Locate the cell with the specified text and output its [x, y] center coordinate. 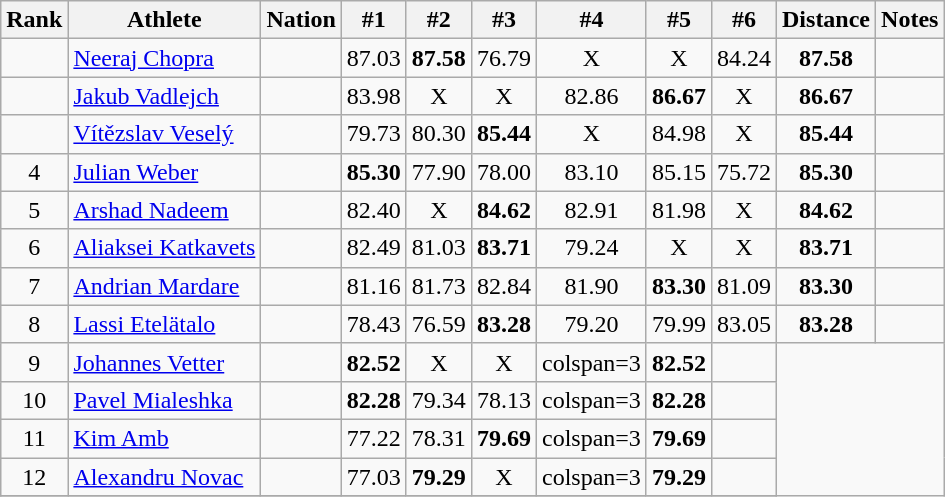
78.13 [504, 400]
82.40 [374, 210]
Vítězslav Veselý [164, 134]
77.90 [438, 172]
79.20 [591, 324]
78.00 [504, 172]
82.91 [591, 210]
82.49 [374, 248]
79.24 [591, 248]
Alexandru Novac [164, 477]
12 [34, 477]
#2 [438, 20]
75.72 [744, 172]
87.03 [374, 58]
Arshad Nadeem [164, 210]
80.30 [438, 134]
#4 [591, 20]
81.98 [678, 210]
85.15 [678, 172]
79.73 [374, 134]
82.84 [504, 286]
#6 [744, 20]
Athlete [164, 20]
5 [34, 210]
Johannes Vetter [164, 362]
6 [34, 248]
Rank [34, 20]
#3 [504, 20]
Julian Weber [164, 172]
83.05 [744, 324]
8 [34, 324]
81.16 [374, 286]
9 [34, 362]
Nation [301, 20]
81.09 [744, 286]
81.03 [438, 248]
81.90 [591, 286]
Notes [910, 20]
79.34 [438, 400]
11 [34, 438]
77.22 [374, 438]
Andrian Mardare [164, 286]
81.73 [438, 286]
Neeraj Chopra [164, 58]
82.86 [591, 96]
#5 [678, 20]
Aliaksei Katkavets [164, 248]
#1 [374, 20]
Distance [826, 20]
4 [34, 172]
10 [34, 400]
83.98 [374, 96]
Jakub Vadlejch [164, 96]
83.10 [591, 172]
Lassi Etelätalo [164, 324]
78.43 [374, 324]
78.31 [438, 438]
79.99 [678, 324]
Kim Amb [164, 438]
77.03 [374, 477]
84.98 [678, 134]
84.24 [744, 58]
76.79 [504, 58]
Pavel Mialeshka [164, 400]
7 [34, 286]
76.59 [438, 324]
